Scan for the cell matching the given text and deliver its [X, Y] coordinate at center. 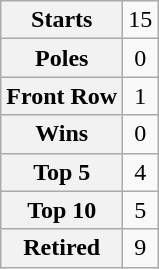
Poles [62, 58]
Top 5 [62, 172]
4 [140, 172]
Starts [62, 20]
15 [140, 20]
Front Row [62, 96]
5 [140, 210]
1 [140, 96]
Wins [62, 134]
Top 10 [62, 210]
Retired [62, 248]
9 [140, 248]
